Return [X, Y] of the center of cell containing provided text 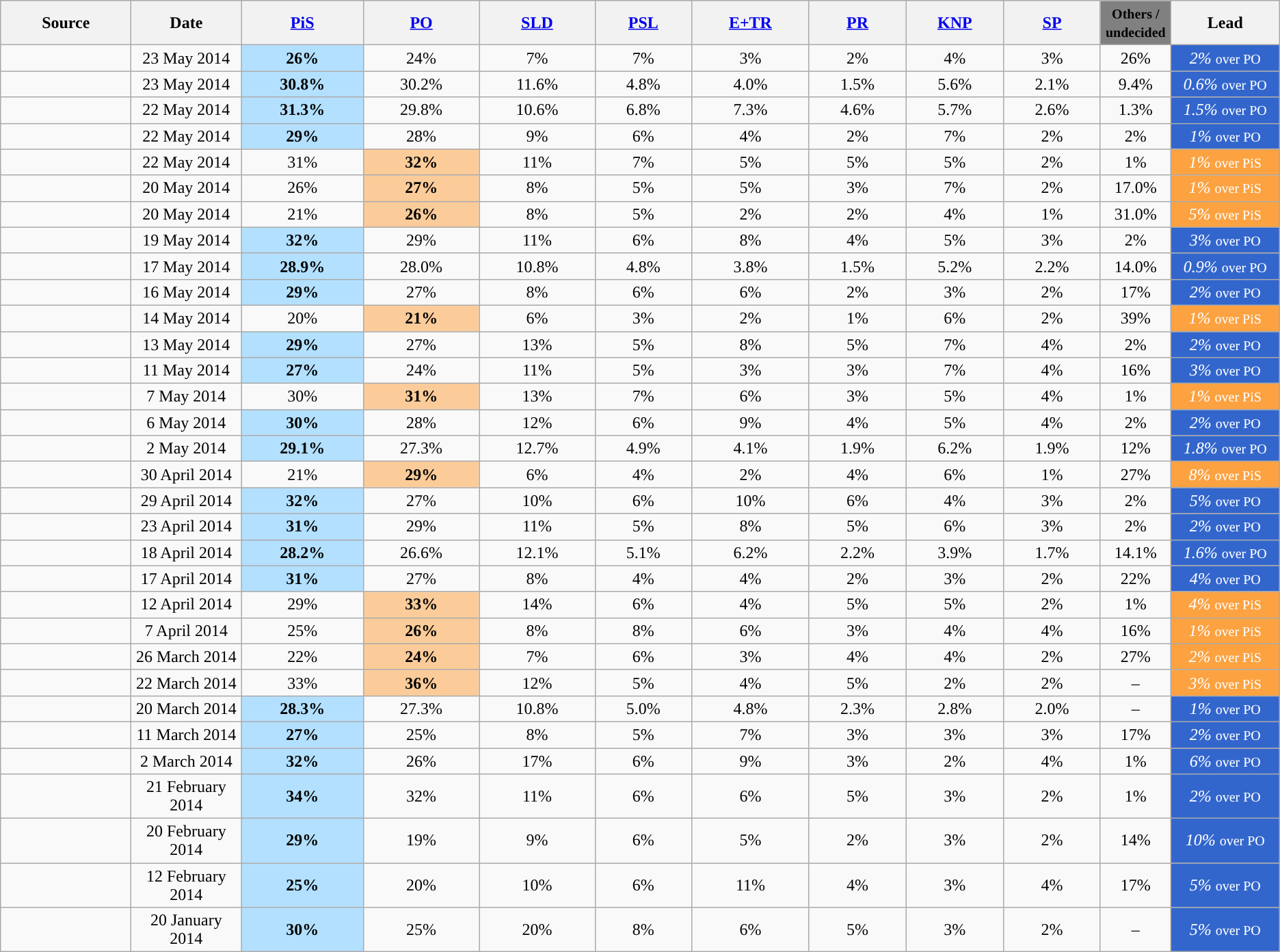
PO [421, 23]
21 February 2014 [186, 796]
11.6% [537, 84]
SP [1052, 23]
26.6% [421, 553]
2.1% [1052, 84]
19% [421, 841]
30.8% [302, 84]
1.3% [1135, 110]
3% over PiS [1225, 683]
9.4% [1135, 84]
2.0% [1052, 709]
Source [66, 23]
28.3% [302, 709]
4.6% [857, 110]
12.1% [537, 553]
13 May 2014 [186, 344]
31.3% [302, 110]
28.9% [302, 266]
31.0% [1135, 214]
PR [857, 23]
0.6% over PO [1225, 84]
7 May 2014 [186, 397]
39% [1135, 318]
12 April 2014 [186, 605]
30.2% [421, 84]
4.0% [751, 84]
14.1% [1135, 553]
0.9% over PO [1225, 266]
1.6% over PO [1225, 553]
5.6% [955, 84]
6 May 2014 [186, 423]
1.7% [1052, 553]
20 March 2014 [186, 709]
28.0% [421, 266]
SLD [537, 23]
2.8% [955, 709]
17 April 2014 [186, 579]
19 May 2014 [186, 240]
10% over PO [1225, 841]
3.8% [751, 266]
20 January 2014 [186, 930]
14 May 2014 [186, 318]
KNP [955, 23]
PSL [643, 23]
7.3% [751, 110]
1.8% over PO [1225, 449]
6% over PO [1225, 761]
6.8% [643, 110]
7 April 2014 [186, 631]
2.6% [1052, 110]
2.3% [857, 709]
1.5% over PO [1225, 110]
17 May 2014 [186, 266]
4.1% [751, 449]
11 May 2014 [186, 371]
22 March 2014 [186, 683]
8% over PiS [1225, 475]
5.1% [643, 553]
18 April 2014 [186, 553]
E+TR [751, 23]
2 March 2014 [186, 761]
5.7% [955, 110]
23 April 2014 [186, 527]
29.1% [302, 449]
16 May 2014 [186, 292]
4.9% [643, 449]
34% [302, 796]
36% [421, 683]
17.0% [1135, 188]
30 April 2014 [186, 475]
3.9% [955, 553]
11 March 2014 [186, 735]
12 February 2014 [186, 885]
12.7% [537, 449]
20 February 2014 [186, 841]
10.6% [537, 110]
5.0% [643, 709]
2 May 2014 [186, 449]
5% over PiS [1225, 214]
14.0% [1135, 266]
26 March 2014 [186, 657]
29 April 2014 [186, 501]
28.2% [302, 553]
PiS [302, 23]
4% over PO [1225, 579]
5.2% [955, 266]
29.8% [421, 110]
Lead [1225, 23]
4% over PiS [1225, 605]
2% over PiS [1225, 657]
Date [186, 23]
Others / undecided [1135, 23]
